From the cell containing the given text, extract its center point as (X, Y) coordinate. 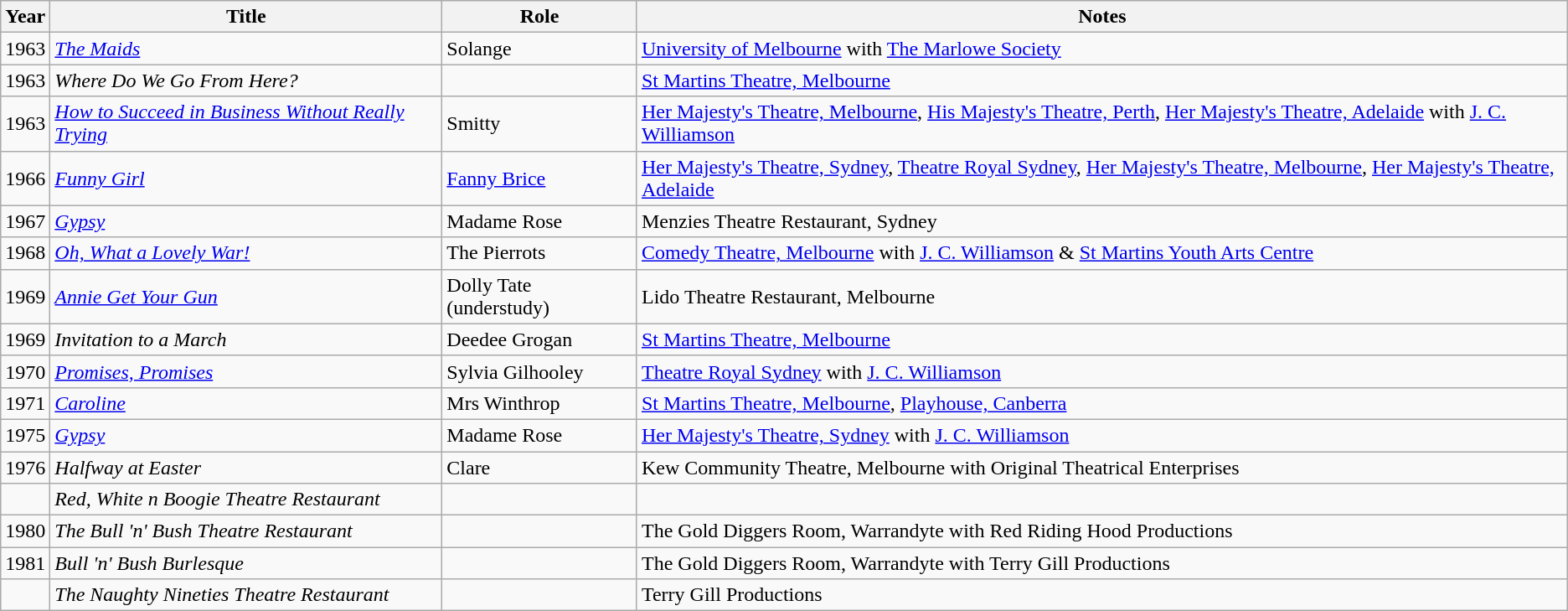
Deedee Grogan (539, 339)
1981 (25, 563)
The Gold Diggers Room, Warrandyte with Red Riding Hood Productions (1102, 531)
The Naughty Nineties Theatre Restaurant (246, 595)
1975 (25, 435)
Invitation to a March (246, 339)
Notes (1102, 17)
Theatre Royal Sydney with J. C. Williamson (1102, 371)
Smitty (539, 124)
Dolly Tate (understudy) (539, 297)
Kew Community Theatre, Melbourne with Original Theatrical Enterprises (1102, 467)
Year (25, 17)
Role (539, 17)
Halfway at Easter (246, 467)
Fanny Brice (539, 178)
Funny Girl (246, 178)
Annie Get Your Gun (246, 297)
1970 (25, 371)
The Bull 'n' Bush Theatre Restaurant (246, 531)
Title (246, 17)
Comedy Theatre, Melbourne with J. C. Williamson & St Martins Youth Arts Centre (1102, 253)
Promises, Promises (246, 371)
Mrs Winthrop (539, 403)
1971 (25, 403)
Red, White n Boogie Theatre Restaurant (246, 500)
Sylvia Gilhooley (539, 371)
Oh, What a Lovely War! (246, 253)
1966 (25, 178)
Clare (539, 467)
Her Majesty's Theatre, Sydney with J. C. Williamson (1102, 435)
1968 (25, 253)
1976 (25, 467)
University of Melbourne with The Marlowe Society (1102, 49)
The Pierrots (539, 253)
St Martins Theatre, Melbourne, Playhouse, Canberra (1102, 403)
Bull 'n' Bush Burlesque (246, 563)
Terry Gill Productions (1102, 595)
Caroline (246, 403)
Menzies Theatre Restaurant, Sydney (1102, 221)
Solange (539, 49)
The Gold Diggers Room, Warrandyte with Terry Gill Productions (1102, 563)
The Maids (246, 49)
Lido Theatre Restaurant, Melbourne (1102, 297)
Her Majesty's Theatre, Melbourne, His Majesty's Theatre, Perth, Her Majesty's Theatre, Adelaide with J. C. Williamson (1102, 124)
1967 (25, 221)
1980 (25, 531)
How to Succeed in Business Without Really Trying (246, 124)
Where Do We Go From Here? (246, 80)
Her Majesty's Theatre, Sydney, Theatre Royal Sydney, Her Majesty's Theatre, Melbourne, Her Majesty's Theatre, Adelaide (1102, 178)
